Scan for the cell matching the given text and deliver its [X, Y] coordinate at center. 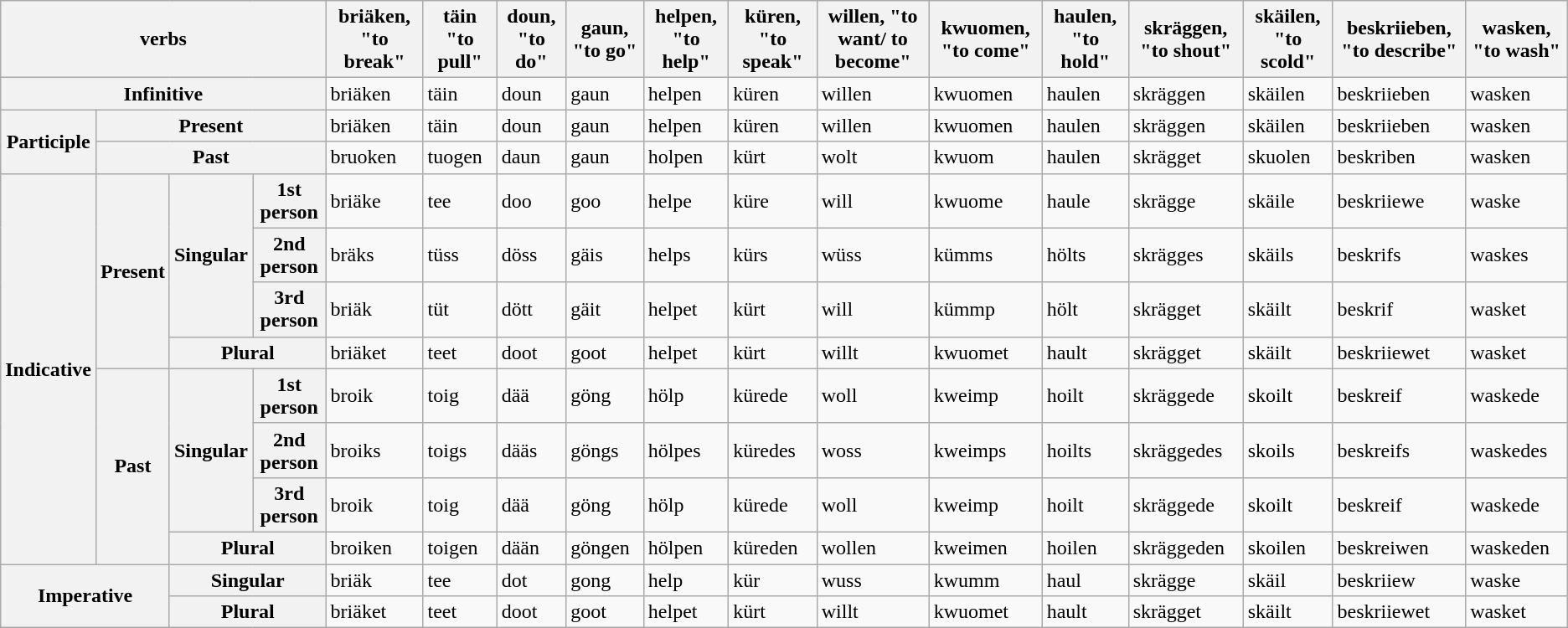
dött [531, 310]
hoilen [1086, 548]
Infinitive [163, 94]
kwuome [985, 201]
hölts [1086, 255]
help [685, 580]
waskedes [1517, 450]
bräks [374, 255]
wolt [873, 157]
wollen [873, 548]
hölt [1086, 310]
täin "to pull" [460, 39]
küreden [772, 548]
dot [531, 580]
wasken, "to wash" [1517, 39]
kümmp [985, 310]
beskriiew [1399, 580]
küre [772, 201]
Participle [49, 142]
haul [1086, 580]
bruoken [374, 157]
beskrif [1399, 310]
kwuom [985, 157]
kür [772, 580]
helps [685, 255]
skrägges [1186, 255]
woss [873, 450]
doo [531, 201]
skräggeden [1186, 548]
hoilts [1086, 450]
briäken, "to break" [374, 39]
waskeden [1517, 548]
gäit [605, 310]
tüt [460, 310]
skoilen [1288, 548]
dääs [531, 450]
küren, "to speak" [772, 39]
Imperative [85, 596]
beskreiwen [1399, 548]
gong [605, 580]
skoils [1288, 450]
broiks [374, 450]
döss [531, 255]
kürs [772, 255]
tuogen [460, 157]
haulen, "to hold" [1086, 39]
skäil [1288, 580]
kümms [985, 255]
wüss [873, 255]
skäils [1288, 255]
helpe [685, 201]
doun, "to do" [531, 39]
skräggen, "to shout" [1186, 39]
skuolen [1288, 157]
gäis [605, 255]
beskriiewe [1399, 201]
kwuomen, "to come" [985, 39]
göngs [605, 450]
skäile [1288, 201]
broiken [374, 548]
dään [531, 548]
gaun, "to go" [605, 39]
göngen [605, 548]
hölpen [685, 548]
haule [1086, 201]
holpen [685, 157]
goo [605, 201]
hölpes [685, 450]
Indicative [49, 368]
waskes [1517, 255]
daun [531, 157]
verbs [163, 39]
beskriben [1399, 157]
wuss [873, 580]
beskreifs [1399, 450]
briäke [374, 201]
küredes [772, 450]
kweimps [985, 450]
skräggedes [1186, 450]
tüss [460, 255]
kweimen [985, 548]
toigen [460, 548]
beskrifs [1399, 255]
kwumm [985, 580]
willen, "to want/ to become" [873, 39]
toigs [460, 450]
beskriieben, "to describe" [1399, 39]
skäilen, "to scold" [1288, 39]
helpen, "to help" [685, 39]
